From the cell containing the given text, extract its center point as [x, y] coordinate. 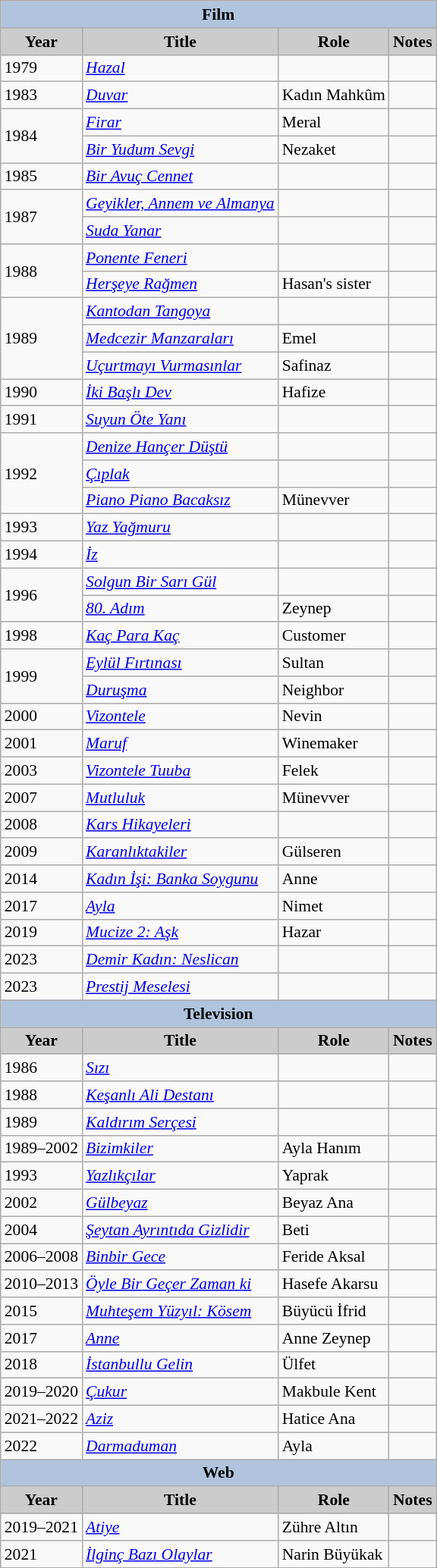
Hafize [334, 393]
2003 [41, 771]
Safinaz [334, 365]
Nezaket [334, 149]
Denize Hançer Düştü [181, 447]
1985 [41, 177]
Eylül Fırtınası [181, 663]
Piano Piano Bacaksız [181, 500]
Zühre Altın [334, 1527]
2015 [41, 1311]
Prestij Meselesi [181, 987]
Zeynep [334, 609]
Narin Büyükak [334, 1554]
2022 [41, 1446]
Kaldırım Serçesi [181, 1122]
1990 [41, 393]
Atiye [181, 1527]
Gülseren [334, 852]
1984 [41, 136]
Web [218, 1473]
Suda Yanar [181, 230]
Kantodan Tangoya [181, 312]
Meral [334, 123]
Sızı [181, 1068]
Karanlıktakiler [181, 852]
1987 [41, 217]
Yaz Yağmuru [181, 528]
Mutluluk [181, 798]
Sultan [334, 663]
2006–2008 [41, 1257]
Vizontele [181, 717]
2021–2022 [41, 1419]
Emel [334, 339]
Television [218, 1014]
Çıplak [181, 474]
2004 [41, 1230]
2021 [41, 1554]
2001 [41, 744]
Kadın Mahkûm [334, 96]
İz [181, 555]
Neighbor [334, 690]
Herşeye Rağmen [181, 284]
Aziz [181, 1419]
Ayla Hanım [334, 1149]
Kars Hikayeleri [181, 825]
Medcezir Manzaraları [181, 339]
1998 [41, 636]
Bir Yudum Sevgi [181, 149]
Suyun Öte Yanı [181, 420]
Ülfet [334, 1365]
Beti [334, 1230]
İki Başlı Dev [181, 393]
80. Adım [181, 609]
Kaç Para Kaç [181, 636]
Binbir Gece [181, 1257]
Hatice Ana [334, 1419]
Bizimkiler [181, 1149]
Makbule Kent [334, 1392]
2009 [41, 852]
Vizontele Tuuba [181, 771]
Muhteşem Yüzyıl: Kösem [181, 1311]
Winemaker [334, 744]
1983 [41, 96]
2019–2020 [41, 1392]
Duruşma [181, 690]
Nevin [334, 717]
Firar [181, 123]
Keşanlı Ali Destanı [181, 1095]
Gülbeyaz [181, 1203]
Çukur [181, 1392]
1989–2002 [41, 1149]
Ponente Feneri [181, 258]
Anne Zeynep [334, 1338]
İstanbullu Gelin [181, 1365]
1992 [41, 473]
Demir Kadın: Neslican [181, 960]
Hasan's sister [334, 284]
Büyücü İfrid [334, 1311]
Nimet [334, 906]
Feride Aksal [334, 1257]
Mucize 2: Aşk [181, 933]
2002 [41, 1203]
2007 [41, 798]
Kadın İşi: Banka Soygunu [181, 879]
1994 [41, 555]
Felek [334, 771]
Darmaduman [181, 1446]
1979 [41, 68]
2019–2021 [41, 1527]
Solgun Bir Sarı Gül [181, 582]
Şeytan Ayrıntıda Gizlidir [181, 1230]
Uçurtmayı Vurmasınlar [181, 365]
Öyle Bir Geçer Zaman ki [181, 1284]
Hazal [181, 68]
2018 [41, 1365]
Hasefe Akarsu [334, 1284]
Yazlıkçılar [181, 1176]
İlginç Bazı Olaylar [181, 1554]
2008 [41, 825]
2014 [41, 879]
Customer [334, 636]
Duvar [181, 96]
Bir Avuç Cennet [181, 177]
2000 [41, 717]
1986 [41, 1068]
2019 [41, 933]
1996 [41, 594]
Geyikler, Annem ve Almanya [181, 204]
Film [218, 14]
Beyaz Ana [334, 1203]
1991 [41, 420]
1999 [41, 676]
2010–2013 [41, 1284]
Maruf [181, 744]
Yaprak [334, 1176]
Hazar [334, 933]
